From the cell containing the given text, extract its center point as [x, y] coordinate. 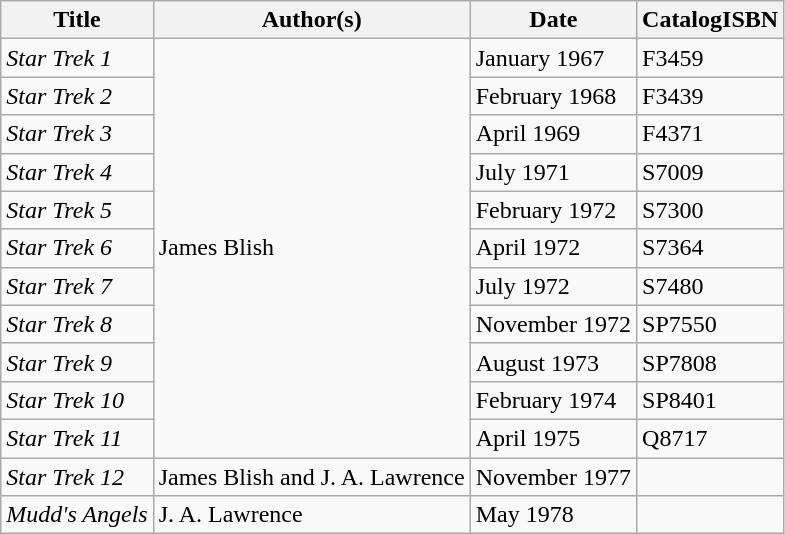
SP7808 [710, 362]
Star Trek 6 [77, 248]
April 1975 [553, 438]
CatalogISBN [710, 20]
Star Trek 8 [77, 324]
S7009 [710, 172]
Star Trek 3 [77, 134]
Star Trek 10 [77, 400]
April 1969 [553, 134]
Star Trek 4 [77, 172]
F3439 [710, 96]
Star Trek 1 [77, 58]
Star Trek 5 [77, 210]
July 1971 [553, 172]
SP8401 [710, 400]
S7364 [710, 248]
F3459 [710, 58]
February 1974 [553, 400]
Star Trek 12 [77, 477]
November 1972 [553, 324]
Star Trek 7 [77, 286]
November 1977 [553, 477]
Title [77, 20]
January 1967 [553, 58]
J. A. Lawrence [312, 515]
S7300 [710, 210]
James Blish [312, 248]
SP7550 [710, 324]
April 1972 [553, 248]
F4371 [710, 134]
Mudd's Angels [77, 515]
August 1973 [553, 362]
Star Trek 11 [77, 438]
July 1972 [553, 286]
S7480 [710, 286]
Star Trek 2 [77, 96]
Date [553, 20]
Author(s) [312, 20]
James Blish and J. A. Lawrence [312, 477]
February 1968 [553, 96]
February 1972 [553, 210]
Star Trek 9 [77, 362]
May 1978 [553, 515]
Q8717 [710, 438]
